Determine the (x, y) coordinate at the center of the cell enclosing the given text.  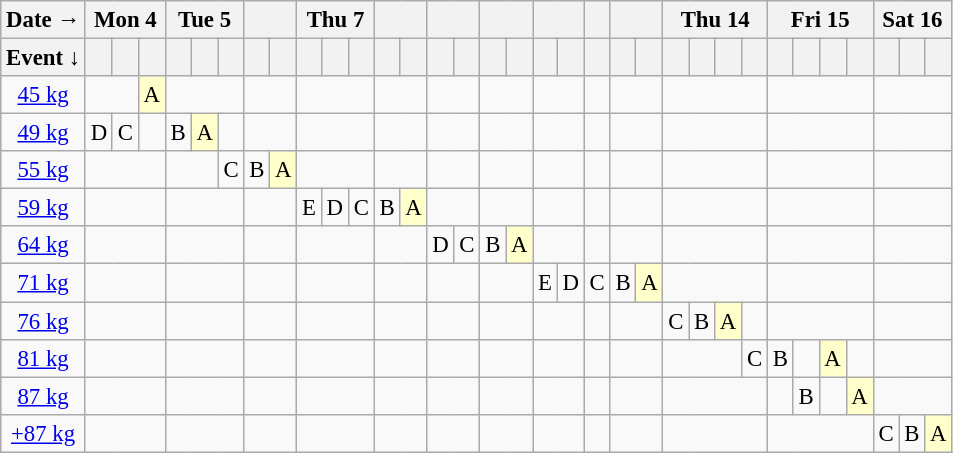
Date → (44, 20)
64 kg (44, 245)
81 kg (44, 358)
71 kg (44, 283)
Tue 5 (204, 20)
45 kg (44, 95)
Thu 7 (336, 20)
55 kg (44, 170)
49 kg (44, 133)
59 kg (44, 208)
Event ↓ (44, 58)
Thu 14 (715, 20)
76 kg (44, 321)
+87 kg (44, 433)
Sat 16 (912, 20)
Mon 4 (125, 20)
Fri 15 (820, 20)
87 kg (44, 396)
